Scan for the cell matching the given text and deliver its [x, y] coordinate at center. 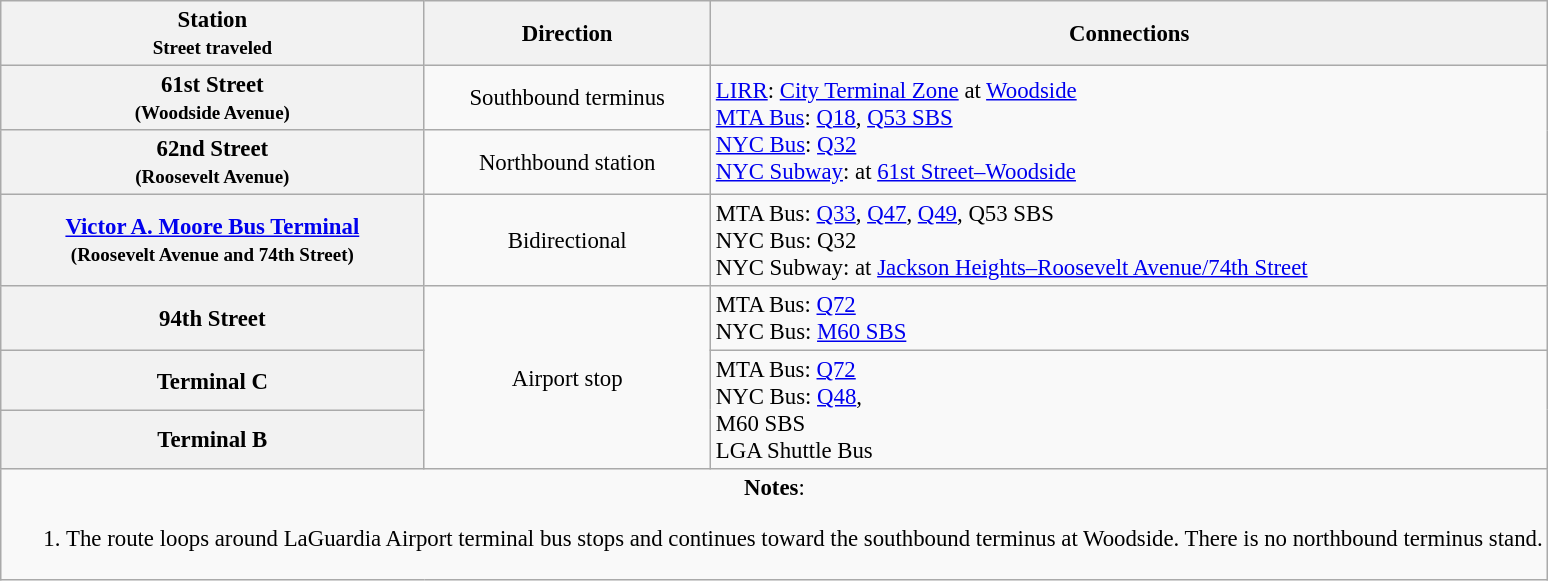
StationStreet traveled [212, 34]
Terminal C [212, 380]
Direction [568, 34]
Bidirectional [568, 241]
61st Street(Woodside Avenue) [212, 98]
Victor A. Moore Bus Terminal(Roosevelt Avenue and 74th Street) [212, 241]
94th Street [212, 318]
MTA Bus: Q72 NYC Bus: Q48,M60 SBSLGA Shuttle Bus [1128, 410]
LIRR: City Terminal Zone at WoodsideMTA Bus: Q18, Q53 SBSNYC Bus: Q32NYC Subway: at 61st Street–Woodside [1128, 130]
Airport stop [568, 378]
Connections [1128, 34]
Northbound station [568, 162]
Southbound terminus [568, 98]
62nd Street (Roosevelt Avenue) [212, 162]
Terminal B [212, 440]
MTA Bus: Q33, Q47, Q49, Q53 SBSNYC Bus: Q32NYC Subway: at Jackson Heights–Roosevelt Avenue/74th Street [1128, 241]
MTA Bus: Q72 NYC Bus: M60 SBS [1128, 318]
